Find where the given text appears and provide that cell's center as [x, y] coordinate. 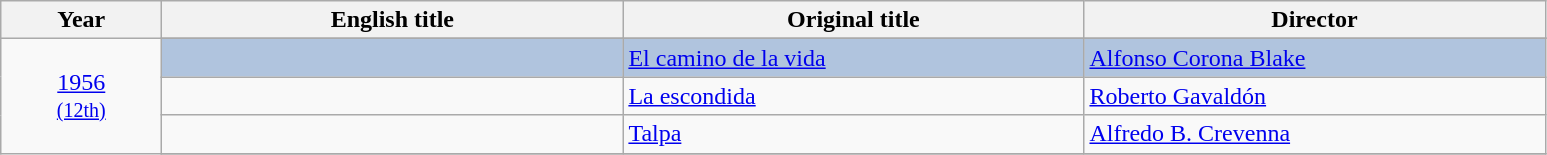
Alfonso Corona Blake [1314, 58]
Alfredo B. Crevenna [1314, 134]
Roberto Gavaldón [1314, 96]
Year [82, 20]
1956(12th) [82, 96]
Original title [854, 20]
Director [1314, 20]
El camino de la vida [854, 58]
English title [392, 20]
Talpa [854, 134]
La escondida [854, 96]
